From the cell containing the given text, extract its center point as (X, Y) coordinate. 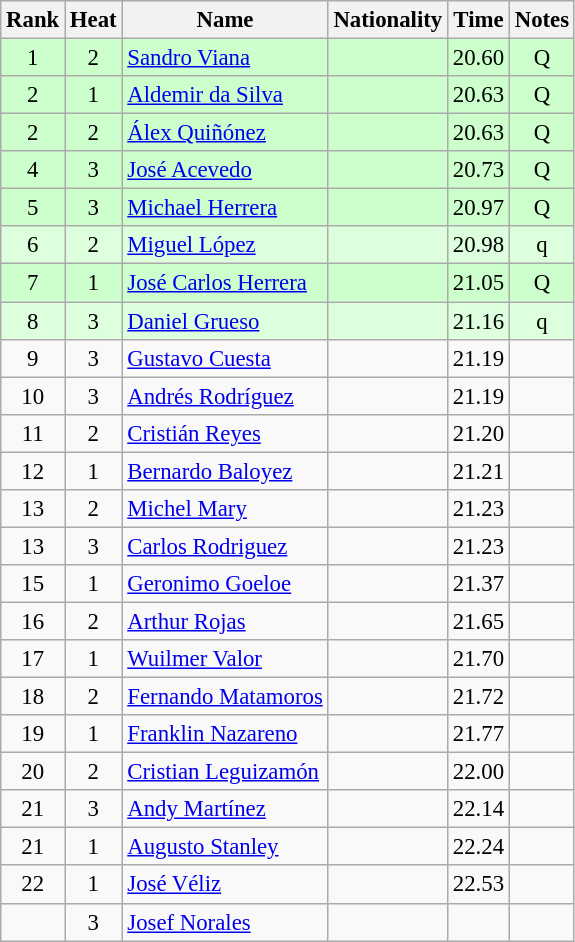
Cristián Reyes (225, 433)
José Carlos Herrera (225, 283)
21.70 (479, 659)
Wuilmer Valor (225, 659)
Michael Herrera (225, 208)
Daniel Grueso (225, 321)
21.16 (479, 321)
20.60 (479, 58)
Heat (94, 20)
15 (33, 584)
10 (33, 396)
Carlos Rodriguez (225, 546)
Time (479, 20)
20.73 (479, 170)
9 (33, 358)
Franklin Nazareno (225, 734)
Bernardo Baloyez (225, 471)
21.21 (479, 471)
Notes (542, 20)
Josef Norales (225, 922)
21.72 (479, 697)
21.05 (479, 283)
22.24 (479, 847)
7 (33, 283)
12 (33, 471)
21.77 (479, 734)
Michel Mary (225, 509)
Rank (33, 20)
4 (33, 170)
21.65 (479, 621)
6 (33, 245)
Cristian Leguizamón (225, 772)
20 (33, 772)
Geronimo Goeloe (225, 584)
20.98 (479, 245)
Andrés Rodríguez (225, 396)
22 (33, 885)
5 (33, 208)
Nationality (388, 20)
Augusto Stanley (225, 847)
16 (33, 621)
19 (33, 734)
Álex Quiñónez (225, 133)
Andy Martínez (225, 809)
Name (225, 20)
22.00 (479, 772)
Fernando Matamoros (225, 697)
18 (33, 697)
21.37 (479, 584)
Aldemir da Silva (225, 95)
22.53 (479, 885)
11 (33, 433)
José Acevedo (225, 170)
Arthur Rojas (225, 621)
Miguel López (225, 245)
17 (33, 659)
8 (33, 321)
José Véliz (225, 885)
Gustavo Cuesta (225, 358)
22.14 (479, 809)
Sandro Viana (225, 58)
20.97 (479, 208)
21.20 (479, 433)
